Find where the given text appears and provide that cell's center as [X, Y] coordinate. 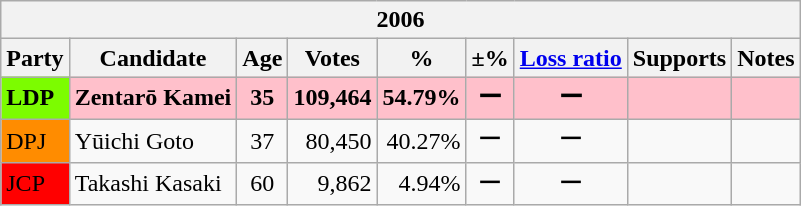
9,862 [332, 184]
±% [490, 58]
JCP [35, 184]
109,464 [332, 98]
Yūichi Goto [153, 140]
Votes [332, 58]
Loss ratio [570, 58]
54.79% [422, 98]
35 [262, 98]
Supports [679, 58]
Zentarō Kamei [153, 98]
Party [35, 58]
% [422, 58]
Candidate [153, 58]
Takashi Kasaki [153, 184]
80,450 [332, 140]
4.94% [422, 184]
DPJ [35, 140]
2006 [400, 20]
40.27% [422, 140]
LDP [35, 98]
Age [262, 58]
Notes [766, 58]
60 [262, 184]
37 [262, 140]
